From the cell containing the given text, extract its center point as [X, Y] coordinate. 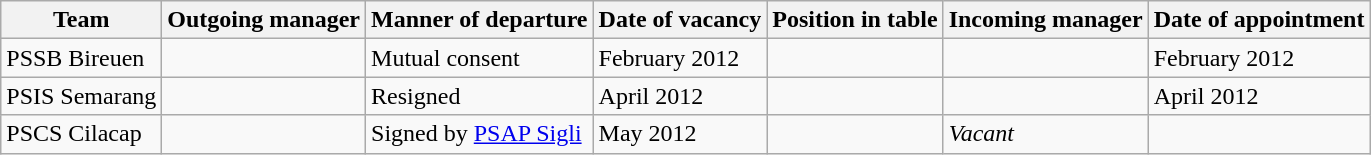
Date of vacancy [680, 20]
PSIS Semarang [82, 96]
Signed by PSAP Sigli [480, 134]
Resigned [480, 96]
Team [82, 20]
May 2012 [680, 134]
Incoming manager [1046, 20]
Vacant [1046, 134]
PSSB Bireuen [82, 58]
Manner of departure [480, 20]
Outgoing manager [264, 20]
Position in table [855, 20]
Date of appointment [1259, 20]
Mutual consent [480, 58]
PSCS Cilacap [82, 134]
